Find where the given text appears and provide that cell's center as (X, Y) coordinate. 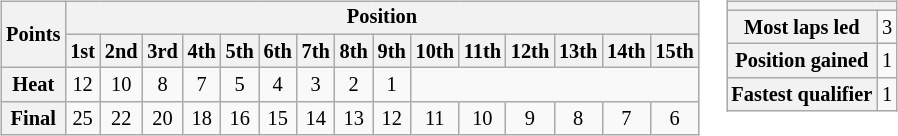
3rd (162, 51)
9th (392, 51)
14th (626, 51)
20 (162, 119)
4th (202, 51)
7th (316, 51)
1st (82, 51)
Final (33, 119)
18 (202, 119)
2 (354, 85)
6th (278, 51)
15th (674, 51)
14 (316, 119)
13th (578, 51)
25 (82, 119)
Position (382, 18)
Fastest qualifier (802, 95)
11th (482, 51)
5 (240, 85)
22 (122, 119)
8th (354, 51)
Points (33, 34)
6 (674, 119)
11 (435, 119)
16 (240, 119)
Position gained (802, 61)
15 (278, 119)
Most laps led (802, 27)
5th (240, 51)
2nd (122, 51)
9 (530, 119)
12th (530, 51)
4 (278, 85)
10th (435, 51)
13 (354, 119)
Heat (33, 85)
